Determine the [x, y] coordinate at the center of the cell enclosing the given text.  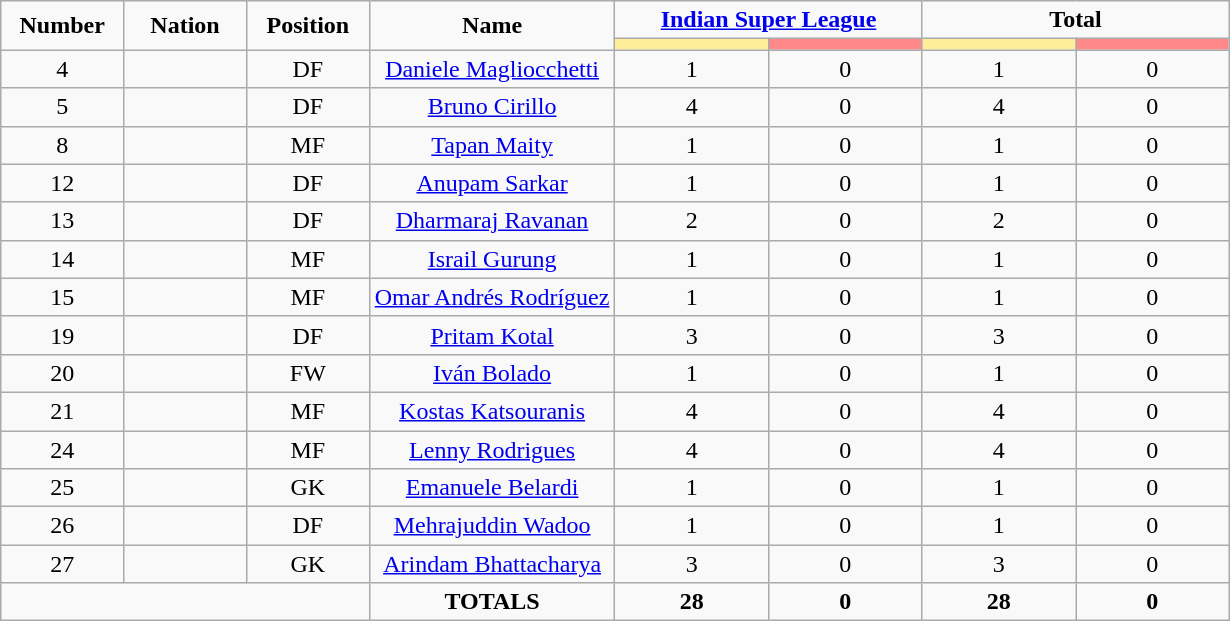
8 [62, 145]
Name [492, 26]
25 [62, 488]
20 [62, 373]
FW [308, 373]
Bruno Cirillo [492, 107]
27 [62, 564]
Position [308, 26]
Total [1076, 20]
14 [62, 259]
Lenny Rodrigues [492, 449]
Kostas Katsouranis [492, 411]
26 [62, 526]
15 [62, 297]
Number [62, 26]
Omar Andrés Rodríguez [492, 297]
24 [62, 449]
Emanuele Belardi [492, 488]
5 [62, 107]
Pritam Kotal [492, 335]
Arindam Bhattacharya [492, 564]
13 [62, 221]
Dharmaraj Ravanan [492, 221]
Nation [186, 26]
Iván Bolado [492, 373]
Indian Super League [768, 20]
Israil Gurung [492, 259]
TOTALS [492, 602]
21 [62, 411]
12 [62, 183]
Mehrajuddin Wadoo [492, 526]
Tapan Maity [492, 145]
Daniele Magliocchetti [492, 69]
19 [62, 335]
Anupam Sarkar [492, 183]
